Scan for the cell matching the given text and deliver its (X, Y) coordinate at center. 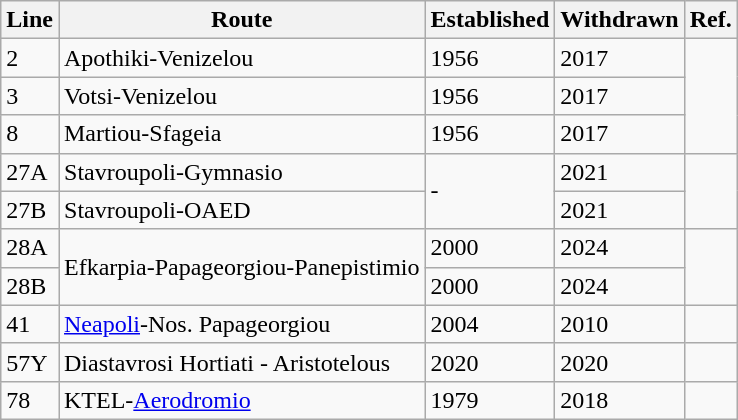
2004 (490, 324)
2010 (620, 324)
Neapoli-Nos. Papageorgiou (242, 324)
Diastavrosi Hortiati - Aristotelous (242, 362)
Stavroupoli-Gymnasio (242, 172)
57Y (30, 362)
28A (30, 248)
Withdrawn (620, 20)
Stavroupoli-OAED (242, 210)
27B (30, 210)
Line (30, 20)
78 (30, 400)
28B (30, 286)
Ref. (710, 20)
3 (30, 96)
2 (30, 58)
Efkarpia-Papageorgiou-Panepistimio (242, 267)
27A (30, 172)
1979 (490, 400)
Votsi-Venizelou (242, 96)
2018 (620, 400)
Established (490, 20)
Martiou-Sfageia (242, 134)
Route (242, 20)
8 (30, 134)
KTEL-Aerodromio (242, 400)
Apothiki-Venizelou (242, 58)
- (490, 191)
41 (30, 324)
